Locate the cell with the specified text and output its [X, Y] center coordinate. 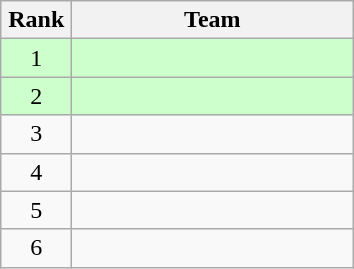
3 [36, 134]
2 [36, 96]
6 [36, 248]
1 [36, 58]
Rank [36, 20]
5 [36, 210]
Team [212, 20]
4 [36, 172]
